Pinpoint the cell where the given text exists, returning its [X, Y] midpoint coordinate. 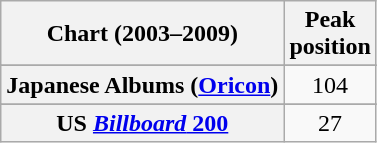
104 [330, 85]
Japanese Albums (Oricon) [142, 85]
US Billboard 200 [142, 123]
Peakposition [330, 34]
27 [330, 123]
Chart (2003–2009) [142, 34]
